Locate the cell with the specified text and output its [X, Y] center coordinate. 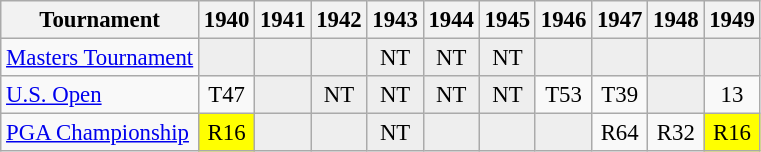
1948 [676, 20]
1949 [732, 20]
13 [732, 95]
1946 [563, 20]
1947 [620, 20]
1945 [507, 20]
1941 [283, 20]
U.S. Open [100, 95]
1944 [451, 20]
T47 [227, 95]
R64 [620, 133]
1943 [395, 20]
T53 [563, 95]
PGA Championship [100, 133]
T39 [620, 95]
R32 [676, 133]
Masters Tournament [100, 58]
Tournament [100, 20]
1942 [339, 20]
1940 [227, 20]
